Return (X, Y) of the center of cell containing provided text 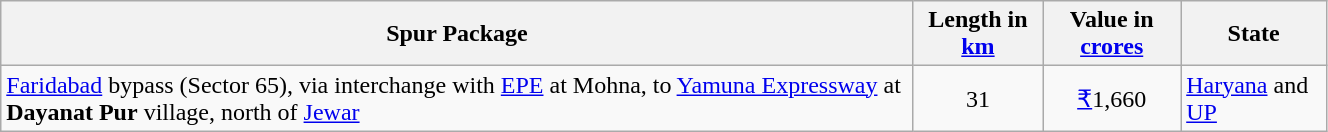
Faridabad bypass (Sector 65), via interchange with EPE at Mohna, to Yamuna Expressway at Dayanat Pur village, north of Jewar (457, 98)
Length in km (978, 34)
31 (978, 98)
Spur Package (457, 34)
Value in crores (1112, 34)
Haryana and UP (1254, 98)
State (1254, 34)
₹1,660 (1112, 98)
